Return (x, y) of the center of cell containing provided text 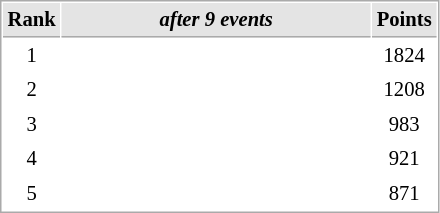
Points (404, 20)
1 (32, 56)
2 (32, 90)
983 (404, 124)
Rank (32, 20)
3 (32, 124)
4 (32, 158)
after 9 events (216, 20)
1208 (404, 90)
871 (404, 194)
1824 (404, 56)
5 (32, 194)
921 (404, 158)
